Output the (X, Y) coordinate of the center of the cell containing the given text.  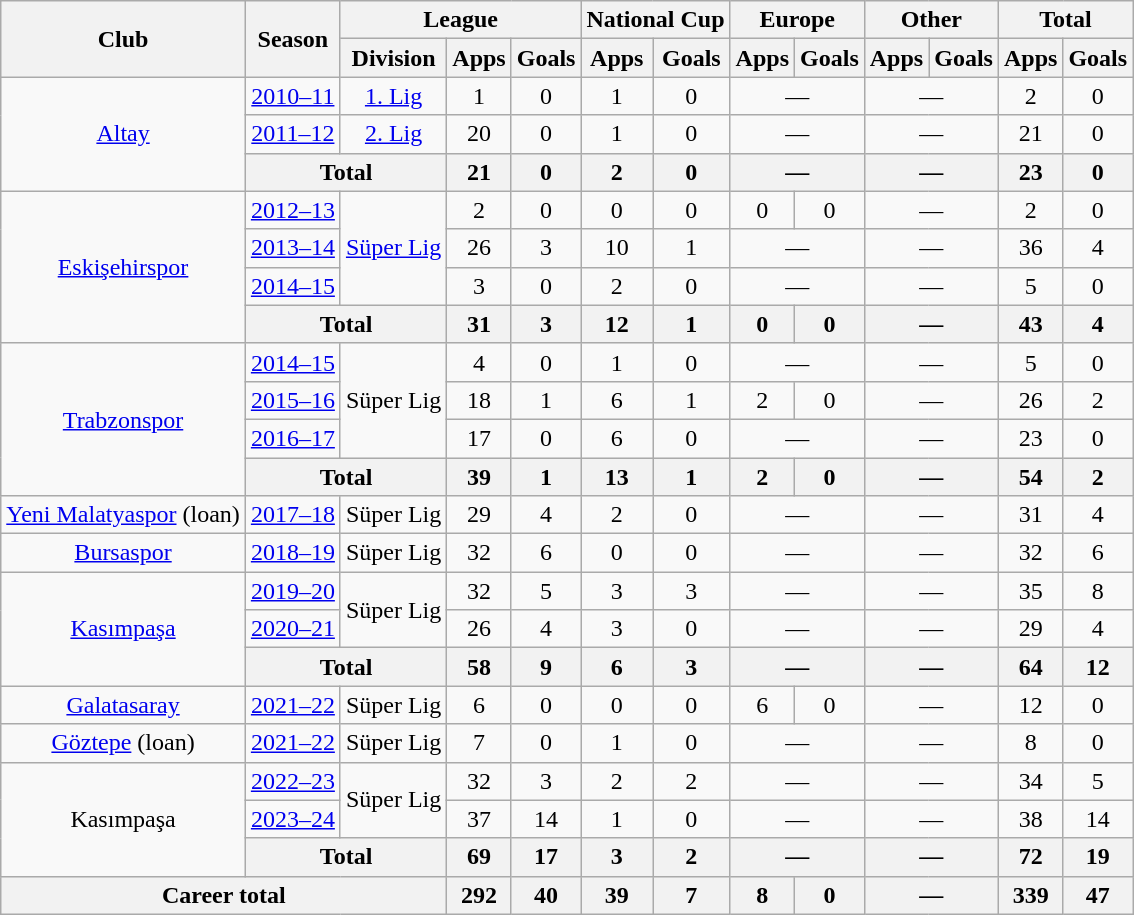
10 (617, 248)
1. Lig (393, 96)
2016–17 (292, 438)
292 (479, 895)
2010–11 (292, 96)
League (460, 20)
Yeni Malatyaspor (loan) (124, 515)
18 (479, 400)
2017–18 (292, 515)
Season (292, 39)
40 (546, 895)
Göztepe (loan) (124, 743)
2022–23 (292, 781)
Division (393, 58)
2020–21 (292, 629)
2013–14 (292, 248)
2012–13 (292, 210)
19 (1098, 857)
54 (1030, 477)
Eskişehirspor (124, 267)
2. Lig (393, 134)
36 (1030, 248)
58 (479, 667)
13 (617, 477)
64 (1030, 667)
Career total (224, 895)
Galatasaray (124, 705)
Bursaspor (124, 553)
47 (1098, 895)
20 (479, 134)
Europe (797, 20)
Trabzonspor (124, 419)
38 (1030, 819)
2015–16 (292, 400)
9 (546, 667)
Other (931, 20)
43 (1030, 324)
37 (479, 819)
2019–20 (292, 591)
34 (1030, 781)
35 (1030, 591)
69 (479, 857)
National Cup (656, 20)
72 (1030, 857)
339 (1030, 895)
2011–12 (292, 134)
Club (124, 39)
2023–24 (292, 819)
2018–19 (292, 553)
Altay (124, 134)
